Detect which cell encompasses the target text, then output its (x, y) center coordinate. 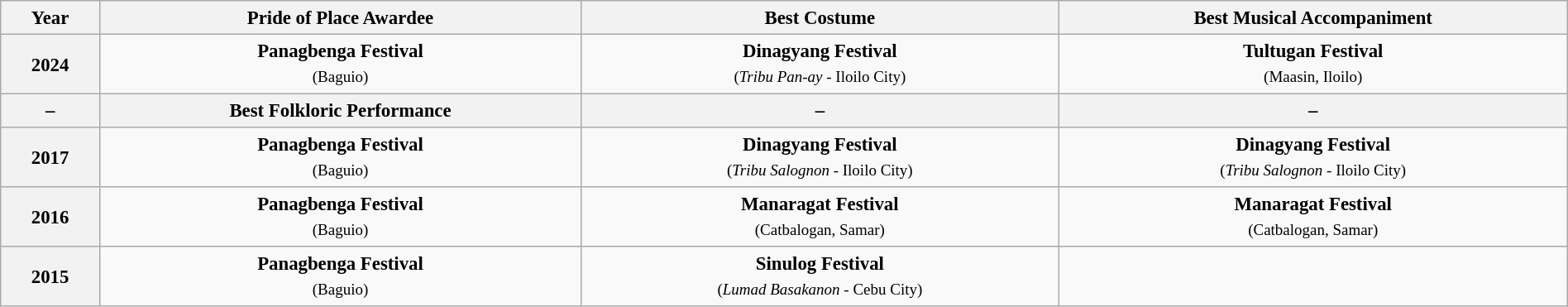
Pride of Place Awardee (340, 18)
Tultugan Festival(Maasin, Iloilo) (1313, 65)
2024 (50, 65)
2017 (50, 157)
2016 (50, 217)
2015 (50, 276)
Best Costume (820, 18)
Sinulog Festival(Lumad Basakanon - Cebu City) (820, 276)
Best Musical Accompaniment (1313, 18)
Dinagyang Festival(Tribu Pan-ay - Iloilo City) (820, 65)
Best Folkloric Performance (340, 111)
Year (50, 18)
